Locate the cell with the specified text and output its [X, Y] center coordinate. 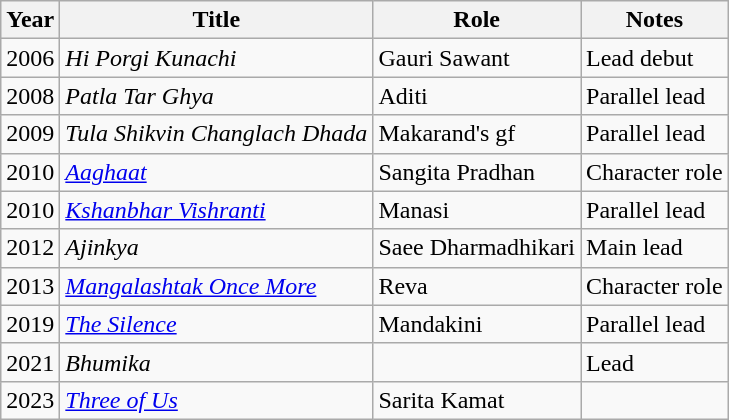
2008 [30, 96]
2021 [30, 362]
Saee Dharmadhikari [477, 248]
Sangita Pradhan [477, 172]
2019 [30, 324]
Mandakini [477, 324]
Ajinkya [216, 248]
Sarita Kamat [477, 400]
Three of Us [216, 400]
Gauri Sawant [477, 58]
Tula Shikvin Changlach Dhada [216, 134]
Kshanbhar Vishranti [216, 210]
2009 [30, 134]
2006 [30, 58]
Makarand's gf [477, 134]
2013 [30, 286]
Hi Porgi Kunachi [216, 58]
Notes [655, 20]
Title [216, 20]
Manasi [477, 210]
2012 [30, 248]
Lead debut [655, 58]
Aditi [477, 96]
Patla Tar Ghya [216, 96]
The Silence [216, 324]
Bhumika [216, 362]
Lead [655, 362]
Year [30, 20]
Mangalashtak Once More [216, 286]
Main lead [655, 248]
2023 [30, 400]
Aaghaat [216, 172]
Reva [477, 286]
Role [477, 20]
